Pinpoint the cell where the given text exists, returning its [x, y] midpoint coordinate. 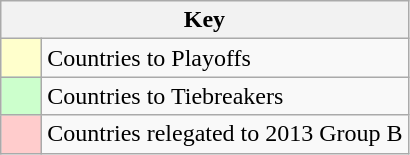
Countries to Tiebreakers [225, 96]
Countries relegated to 2013 Group B [225, 134]
Countries to Playoffs [225, 58]
Key [204, 20]
